Provide the [X, Y] coordinate of the cell's center where the given text is located.  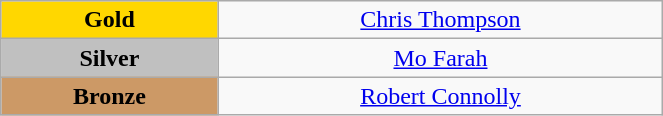
Silver [110, 58]
Robert Connolly [440, 96]
Gold [110, 20]
Bronze [110, 96]
Chris Thompson [440, 20]
Mo Farah [440, 58]
